Find where the given text appears and provide that cell's center as (x, y) coordinate. 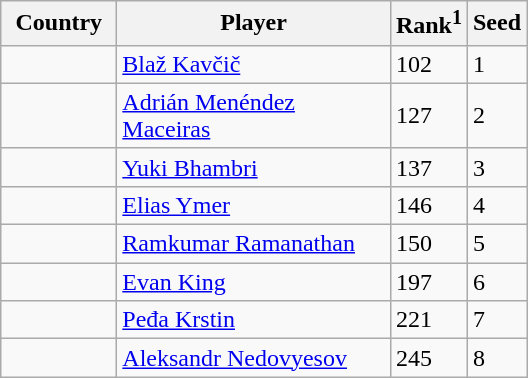
6 (496, 282)
5 (496, 244)
Ramkumar Ramanathan (254, 244)
Seed (496, 24)
7 (496, 320)
Rank1 (428, 24)
Adrián Menéndez Maceiras (254, 116)
Evan King (254, 282)
197 (428, 282)
1 (496, 64)
Player (254, 24)
3 (496, 167)
150 (428, 244)
Country (59, 24)
137 (428, 167)
2 (496, 116)
146 (428, 205)
4 (496, 205)
Elias Ymer (254, 205)
245 (428, 358)
221 (428, 320)
Peđa Krstin (254, 320)
Blaž Kavčič (254, 64)
102 (428, 64)
8 (496, 358)
Aleksandr Nedovyesov (254, 358)
127 (428, 116)
Yuki Bhambri (254, 167)
